Locate the cell with the specified text and output its (x, y) center coordinate. 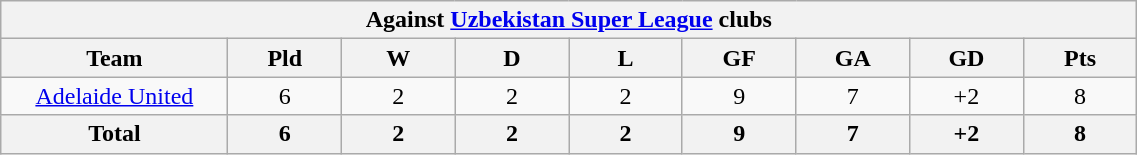
D (512, 58)
Pts (1080, 58)
L (626, 58)
Adelaide United (114, 96)
W (399, 58)
Team (114, 58)
Against Uzbekistan Super League clubs (569, 20)
GA (853, 58)
GD (967, 58)
GF (739, 58)
Pld (285, 58)
Total (114, 134)
